Detect which cell encompasses the target text, then output its [x, y] center coordinate. 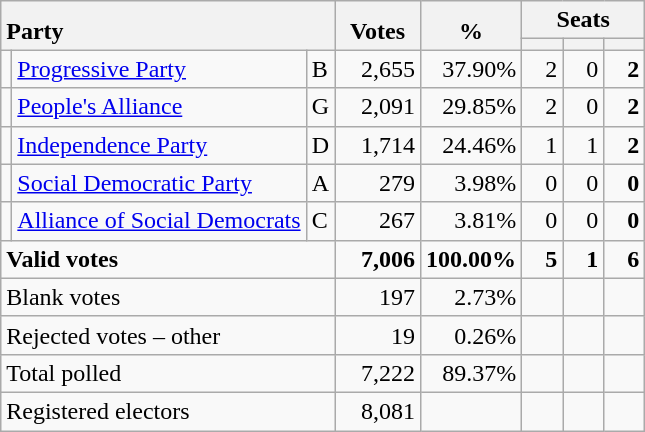
Total polled [168, 373]
7,222 [378, 373]
People's Alliance [159, 107]
Alliance of Social Democrats [159, 221]
Registered electors [168, 411]
Social Democratic Party [159, 183]
7,006 [378, 259]
B [320, 69]
Blank votes [168, 297]
37.90% [472, 69]
3.98% [472, 183]
6 [624, 259]
Valid votes [168, 259]
C [320, 221]
5 [542, 259]
24.46% [472, 145]
Party [168, 26]
267 [378, 221]
2,091 [378, 107]
100.00% [472, 259]
197 [378, 297]
29.85% [472, 107]
19 [378, 335]
3.81% [472, 221]
Independence Party [159, 145]
Votes [378, 26]
279 [378, 183]
Rejected votes – other [168, 335]
% [472, 26]
Seats [584, 20]
0.26% [472, 335]
D [320, 145]
G [320, 107]
8,081 [378, 411]
2,655 [378, 69]
2.73% [472, 297]
A [320, 183]
Progressive Party [159, 69]
1,714 [378, 145]
89.37% [472, 373]
